Find where the given text appears and provide that cell's center as (x, y) coordinate. 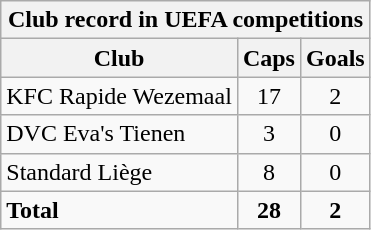
3 (268, 134)
Caps (268, 58)
17 (268, 96)
DVC Eva's Tienen (120, 134)
8 (268, 172)
Total (120, 210)
KFC Rapide Wezemaal (120, 96)
Goals (335, 58)
Club record in UEFA competitions (186, 20)
28 (268, 210)
Standard Liège (120, 172)
Club (120, 58)
